Find where the given text appears and provide that cell's center as (X, Y) coordinate. 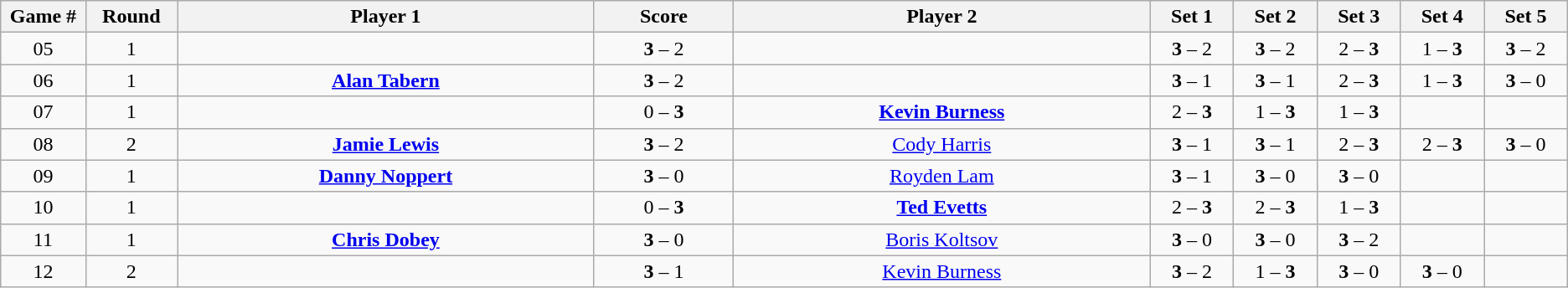
05 (44, 49)
Boris Koltsov (941, 239)
Score (663, 17)
Royden Lam (941, 176)
10 (44, 208)
Player 2 (941, 17)
Set 3 (1359, 17)
Alan Tabern (386, 80)
Chris Dobey (386, 239)
Set 4 (1442, 17)
Set 1 (1192, 17)
07 (44, 112)
Danny Noppert (386, 176)
12 (44, 271)
Cody Harris (941, 144)
06 (44, 80)
11 (44, 239)
Round (131, 17)
Player 1 (386, 17)
08 (44, 144)
Set 2 (1276, 17)
Set 5 (1526, 17)
Ted Evetts (941, 208)
Game # (44, 17)
09 (44, 176)
Jamie Lewis (386, 144)
